Locate the cell with the specified text and output its [X, Y] center coordinate. 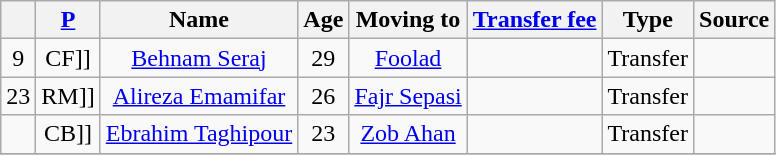
Foolad [408, 58]
26 [324, 96]
CF]] [68, 58]
Zob Ahan [408, 134]
9 [18, 58]
Alireza Emamifar [199, 96]
Behnam Seraj [199, 58]
Transfer fee [534, 20]
CB]] [68, 134]
Ebrahim Taghipour [199, 134]
Type [648, 20]
RM]] [68, 96]
Source [734, 20]
P [68, 20]
Fajr Sepasi [408, 96]
29 [324, 58]
Moving to [408, 20]
Name [199, 20]
Age [324, 20]
